Find where the given text appears and provide that cell's center as [x, y] coordinate. 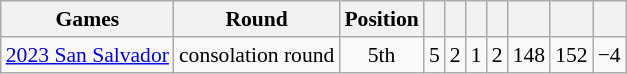
consolation round [256, 55]
5 [434, 55]
−4 [610, 55]
1 [476, 55]
148 [530, 55]
5th [381, 55]
152 [572, 55]
2023 San Salvador [88, 55]
Position [381, 19]
Round [256, 19]
Games [88, 19]
